For the text-containing cell, return its midpoint in [x, y] coordinate format. 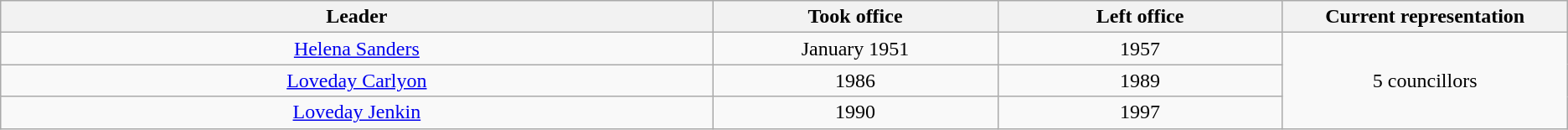
1957 [1140, 49]
1989 [1140, 81]
Leader [357, 17]
Helena Sanders [357, 49]
5 councillors [1425, 81]
January 1951 [855, 49]
Loveday Carlyon [357, 81]
Current representation [1425, 17]
Took office [855, 17]
Loveday Jenkin [357, 112]
Left office [1140, 17]
1990 [855, 112]
1986 [855, 81]
1997 [1140, 112]
